Find where the given text appears and provide that cell's center as (X, Y) coordinate. 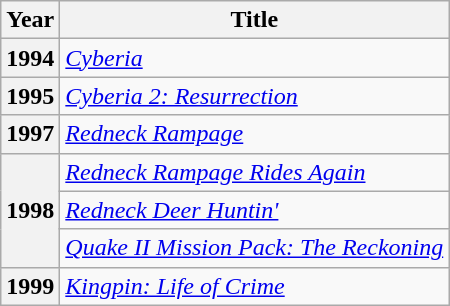
1994 (30, 58)
1998 (30, 210)
Title (254, 20)
1997 (30, 134)
1999 (30, 286)
Quake II Mission Pack: The Reckoning (254, 248)
1995 (30, 96)
Redneck Rampage Rides Again (254, 172)
Kingpin: Life of Crime (254, 286)
Cyberia 2: Resurrection (254, 96)
Year (30, 20)
Redneck Deer Huntin' (254, 210)
Redneck Rampage (254, 134)
Cyberia (254, 58)
